Scan for the cell matching the given text and deliver its (x, y) coordinate at center. 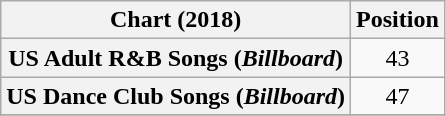
43 (398, 58)
US Dance Club Songs (Billboard) (176, 96)
US Adult R&B Songs (Billboard) (176, 58)
Chart (2018) (176, 20)
47 (398, 96)
Position (398, 20)
